Determine the (X, Y) coordinate at the center of the cell enclosing the given text.  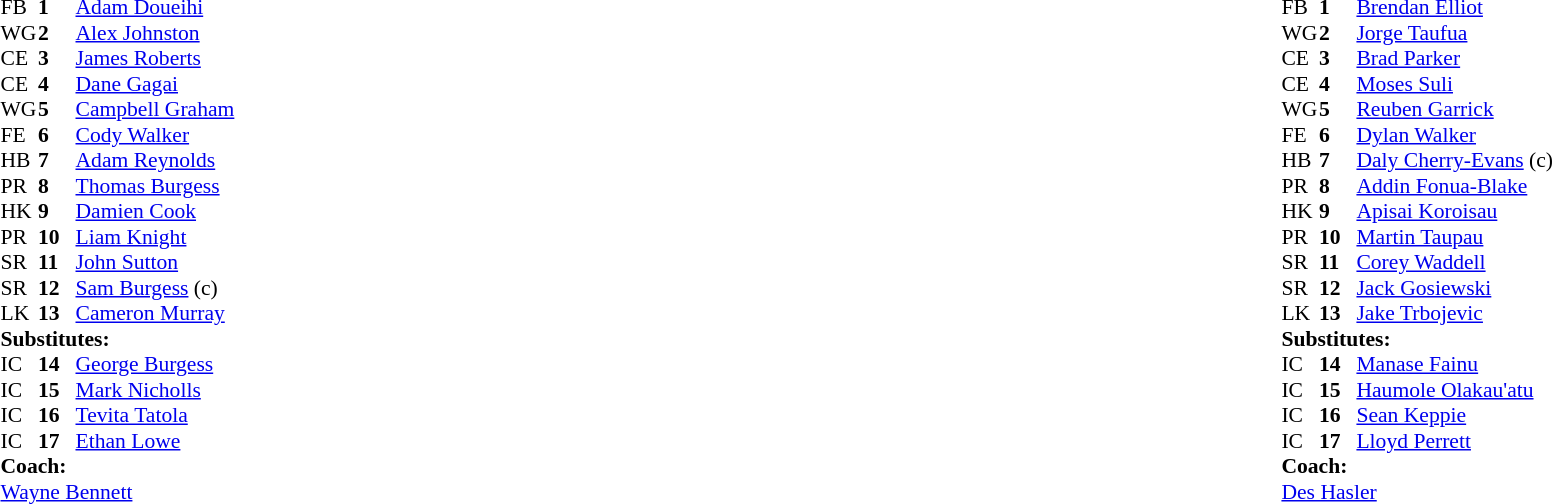
James Roberts (156, 59)
Thomas Burgess (156, 186)
Liam Knight (156, 237)
George Burgess (156, 365)
Ethan Lowe (156, 441)
Coach: (117, 467)
Sam Burgess (c) (156, 288)
Tevita Tatola (156, 415)
Damien Cook (156, 211)
Substitutes: (117, 339)
Adam Reynolds (156, 161)
Cameron Murray (156, 313)
John Sutton (156, 263)
Alex Johnston (156, 33)
Campbell Graham (156, 109)
Mark Nicholls (156, 390)
Dane Gagai (156, 84)
Cody Walker (156, 135)
